Search for the cell housing the specified text and yield its [X, Y] center coordinate. 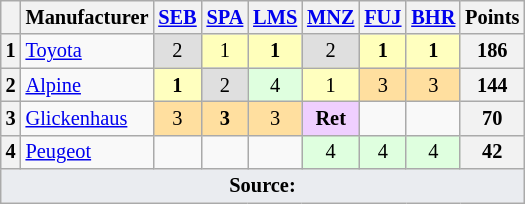
LMS [275, 17]
42 [492, 152]
Ret [330, 118]
Glickenhaus [88, 118]
Source: [263, 186]
MNZ [330, 17]
FUJ [382, 17]
SPA [226, 17]
Alpine [88, 85]
Peugeot [88, 152]
Toyota [88, 51]
BHR [433, 17]
70 [492, 118]
Points [492, 17]
Manufacturer [88, 17]
144 [492, 85]
186 [492, 51]
SEB [177, 17]
